Return (x, y) of the center of cell containing provided text 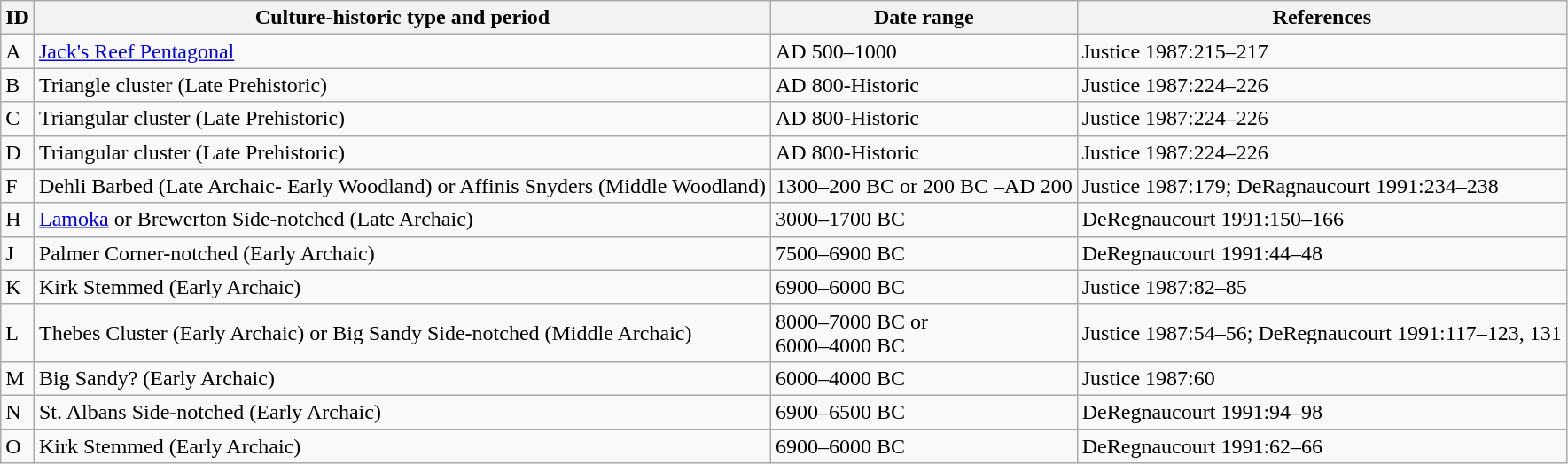
A (18, 51)
DeRegnaucourt 1991:62–66 (1322, 445)
1300–200 BC or 200 BC –AD 200 (924, 186)
Lamoka or Brewerton Side-notched (Late Archaic) (402, 220)
Justice 1987:54–56; DeRegnaucourt 1991:117–123, 131 (1322, 333)
Jack's Reef Pentagonal (402, 51)
N (18, 412)
Justice 1987:215–217 (1322, 51)
B (18, 85)
St. Albans Side-notched (Early Archaic) (402, 412)
Thebes Cluster (Early Archaic) or Big Sandy Side-notched (Middle Archaic) (402, 333)
DeRegnaucourt 1991:44–48 (1322, 253)
References (1322, 18)
O (18, 445)
Date range (924, 18)
3000–1700 BC (924, 220)
K (18, 287)
C (18, 119)
6000–4000 BC (924, 378)
Dehli Barbed (Late Archaic- Early Woodland) or Affinis Snyders (Middle Woodland) (402, 186)
8000–7000 BC or6000–4000 BC (924, 333)
H (18, 220)
AD 500–1000 (924, 51)
D (18, 152)
J (18, 253)
Justice 1987:60 (1322, 378)
DeRegnaucourt 1991:150–166 (1322, 220)
Palmer Corner-notched (Early Archaic) (402, 253)
Culture-historic type and period (402, 18)
ID (18, 18)
Triangle cluster (Late Prehistoric) (402, 85)
F (18, 186)
M (18, 378)
Big Sandy? (Early Archaic) (402, 378)
6900–6500 BC (924, 412)
DeRegnaucourt 1991:94–98 (1322, 412)
7500–6900 BC (924, 253)
Justice 1987:82–85 (1322, 287)
L (18, 333)
Justice 1987:179; DeRagnaucourt 1991:234–238 (1322, 186)
